For the text-containing cell, return its midpoint in [x, y] coordinate format. 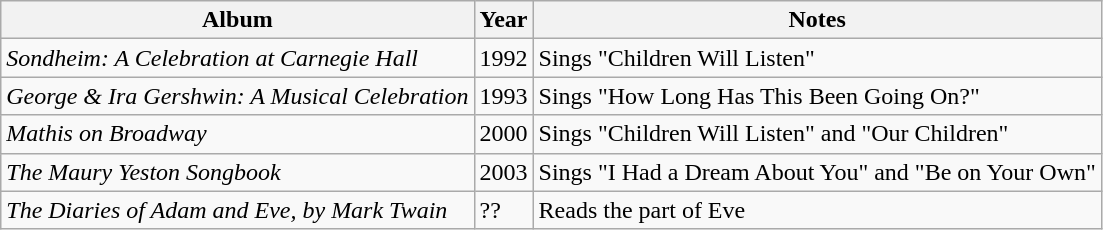
Reads the part of Eve [817, 210]
2000 [504, 134]
Album [238, 20]
Sings "Children Will Listen" [817, 58]
1992 [504, 58]
The Diaries of Adam and Eve, by Mark Twain [238, 210]
2003 [504, 172]
1993 [504, 96]
The Maury Yeston Songbook [238, 172]
Sings "I Had a Dream About You" and "Be on Your Own" [817, 172]
?? [504, 210]
Mathis on Broadway [238, 134]
George & Ira Gershwin: A Musical Celebration [238, 96]
Year [504, 20]
Sings "How Long Has This Been Going On?" [817, 96]
Notes [817, 20]
Sings "Children Will Listen" and "Our Children" [817, 134]
Sondheim: A Celebration at Carnegie Hall [238, 58]
